From the cell containing the given text, extract its center point as (X, Y) coordinate. 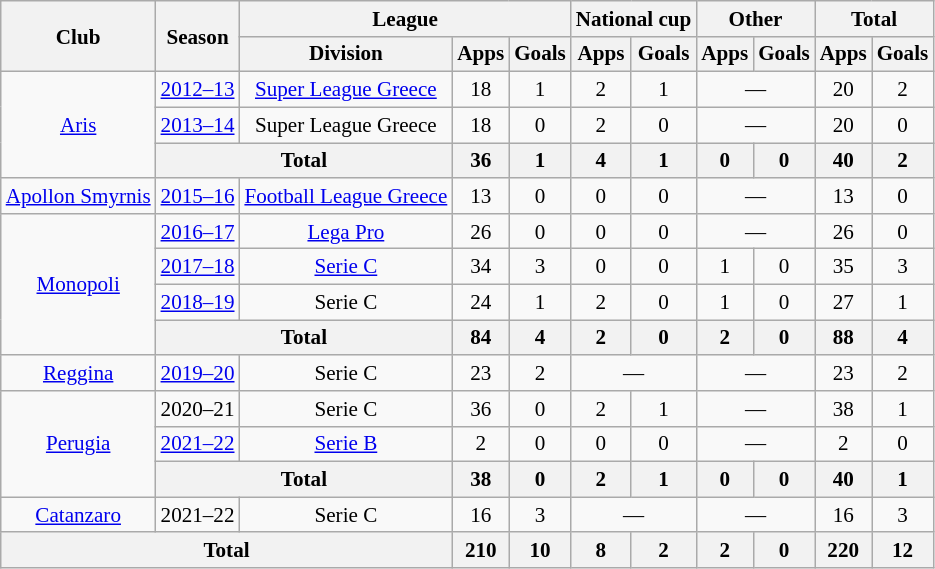
Monopoli (78, 284)
34 (480, 266)
24 (480, 302)
Season (198, 36)
2018–19 (198, 302)
2016–17 (198, 230)
8 (601, 550)
Catanzaro (78, 514)
2015–16 (198, 196)
12 (903, 550)
220 (844, 550)
10 (540, 550)
Perugia (78, 444)
Club (78, 36)
League (404, 18)
Other (755, 18)
35 (844, 266)
National cup (634, 18)
2012–13 (198, 90)
2017–18 (198, 266)
Division (346, 54)
2019–20 (198, 372)
Football League Greece (346, 196)
2020–21 (198, 408)
27 (844, 302)
84 (480, 338)
Serie B (346, 444)
Reggina (78, 372)
Apollon Smyrnis (78, 196)
88 (844, 338)
2013–14 (198, 124)
Aris (78, 125)
210 (480, 550)
Lega Pro (346, 230)
